Capture the cell that displays the provided text and extract its [x, y] central coordinate. 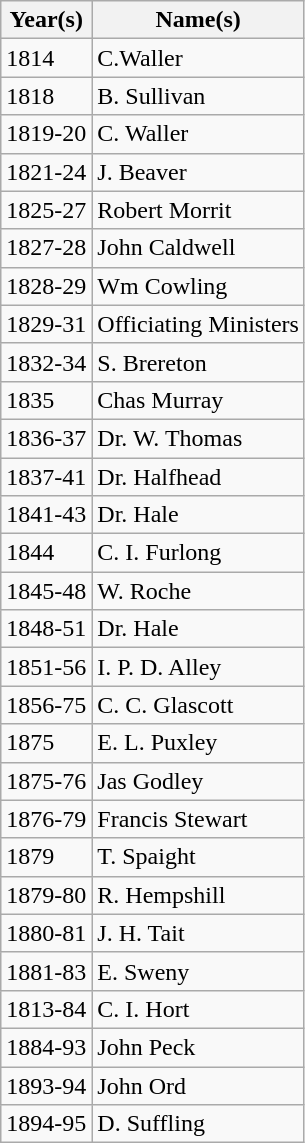
1818 [46, 96]
Robert Morrit [198, 210]
C. I. Furlong [198, 553]
1836-37 [46, 438]
1819-20 [46, 134]
R. Hempshill [198, 895]
Jas Godley [198, 781]
1893-94 [46, 1085]
Chas Murray [198, 400]
1828-29 [46, 286]
D. Suffling [198, 1124]
John Caldwell [198, 248]
1879-80 [46, 895]
J. Beaver [198, 172]
1821-24 [46, 172]
1837-41 [46, 477]
Francis Stewart [198, 819]
1876-79 [46, 819]
Year(s) [46, 20]
1829-31 [46, 324]
1875 [46, 743]
1814 [46, 58]
1851-56 [46, 667]
B. Sullivan [198, 96]
S. Brereton [198, 362]
E. L. Puxley [198, 743]
Dr. W. Thomas [198, 438]
J. H. Tait [198, 933]
1845-48 [46, 591]
E. Sweny [198, 971]
1835 [46, 400]
1875-76 [46, 781]
1894-95 [46, 1124]
Officiating Ministers [198, 324]
1856-75 [46, 705]
1832-34 [46, 362]
1879 [46, 857]
C. C. Glascott [198, 705]
1827-28 [46, 248]
W. Roche [198, 591]
1881-83 [46, 971]
I. P. D. Alley [198, 667]
C. I. Hort [198, 1009]
John Ord [198, 1085]
T. Spaight [198, 857]
1825-27 [46, 210]
Name(s) [198, 20]
Wm Cowling [198, 286]
1841-43 [46, 515]
1844 [46, 553]
1848-51 [46, 629]
C.Waller [198, 58]
1813-84 [46, 1009]
1880-81 [46, 933]
John Peck [198, 1047]
Dr. Halfhead [198, 477]
1884-93 [46, 1047]
C. Waller [198, 134]
